Provide the (x, y) coordinate of the cell's center where the given text is located.  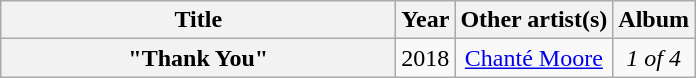
Album (654, 20)
Title (198, 20)
Chanté Moore (534, 58)
2018 (426, 58)
1 of 4 (654, 58)
Year (426, 20)
Other artist(s) (534, 20)
"Thank You" (198, 58)
